Scan for the cell matching the given text and deliver its [X, Y] coordinate at center. 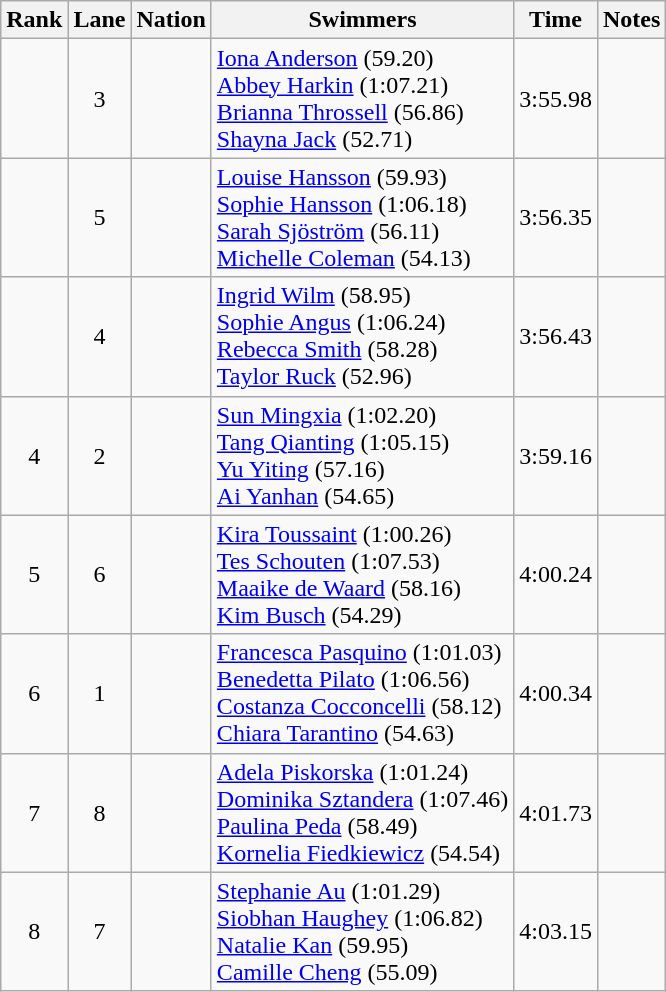
Kira Toussaint (1:00.26)Tes Schouten (1:07.53)Maaike de Waard (58.16)Kim Busch (54.29) [362, 574]
Ingrid Wilm (58.95)Sophie Angus (1:06.24)Rebecca Smith (58.28)Taylor Ruck (52.96) [362, 336]
Louise Hansson (59.93)Sophie Hansson (1:06.18)Sarah Sjöström (56.11)Michelle Coleman (54.13) [362, 218]
Nation [171, 20]
Stephanie Au (1:01.29)Siobhan Haughey (1:06.82)Natalie Kan (59.95)Camille Cheng (55.09) [362, 932]
4:00.34 [556, 694]
4:00.24 [556, 574]
3:56.43 [556, 336]
Swimmers [362, 20]
3 [100, 98]
Lane [100, 20]
Sun Mingxia (1:02.20)Tang Qianting (1:05.15)Yu Yiting (57.16)Ai Yanhan (54.65) [362, 456]
Time [556, 20]
1 [100, 694]
Notes [631, 20]
Adela Piskorska (1:01.24)Dominika Sztandera (1:07.46)Paulina Peda (58.49)Kornelia Fiedkiewicz (54.54) [362, 812]
Rank [34, 20]
Francesca Pasquino (1:01.03)Benedetta Pilato (1:06.56)Costanza Cocconcelli (58.12)Chiara Tarantino (54.63) [362, 694]
4:03.15 [556, 932]
3:55.98 [556, 98]
Iona Anderson (59.20)Abbey Harkin (1:07.21)Brianna Throssell (56.86)Shayna Jack (52.71) [362, 98]
2 [100, 456]
3:59.16 [556, 456]
3:56.35 [556, 218]
4:01.73 [556, 812]
